From the cell containing the given text, extract its center point as [X, Y] coordinate. 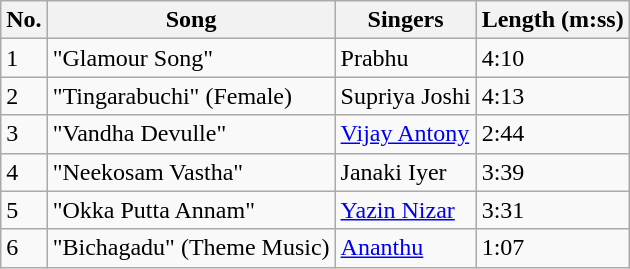
Prabhu [406, 58]
4:10 [552, 58]
"Glamour Song" [191, 58]
"Vandha Devulle" [191, 134]
5 [24, 210]
4:13 [552, 96]
3 [24, 134]
Song [191, 20]
"Neekosam Vastha" [191, 172]
1 [24, 58]
2 [24, 96]
"Bichagadu" (Theme Music) [191, 248]
3:39 [552, 172]
Singers [406, 20]
Length (m:ss) [552, 20]
2:44 [552, 134]
6 [24, 248]
Janaki Iyer [406, 172]
"Tingarabuchi" (Female) [191, 96]
Supriya Joshi [406, 96]
Ananthu [406, 248]
3:31 [552, 210]
Vijay Antony [406, 134]
Yazin Nizar [406, 210]
No. [24, 20]
4 [24, 172]
1:07 [552, 248]
"Okka Putta Annam" [191, 210]
